Pinpoint the cell where the given text exists, returning its [x, y] midpoint coordinate. 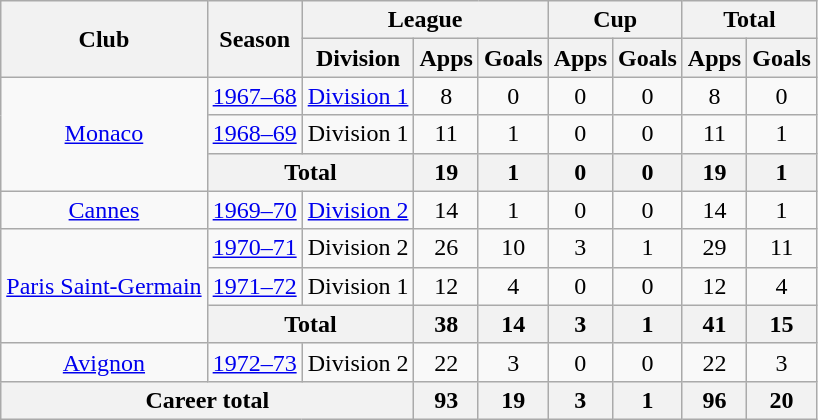
1969–70 [254, 210]
Career total [208, 400]
1967–68 [254, 96]
Paris Saint-Germain [104, 286]
1971–72 [254, 286]
41 [714, 324]
93 [446, 400]
Cannes [104, 210]
29 [714, 248]
Avignon [104, 362]
20 [782, 400]
Club [104, 39]
1972–73 [254, 362]
1968–69 [254, 134]
Season [254, 39]
26 [446, 248]
38 [446, 324]
10 [513, 248]
1970–71 [254, 248]
Monaco [104, 134]
Cup [615, 20]
Division [358, 58]
15 [782, 324]
96 [714, 400]
League [425, 20]
